Provide the [X, Y] coordinate of the cell's center where the given text is located.  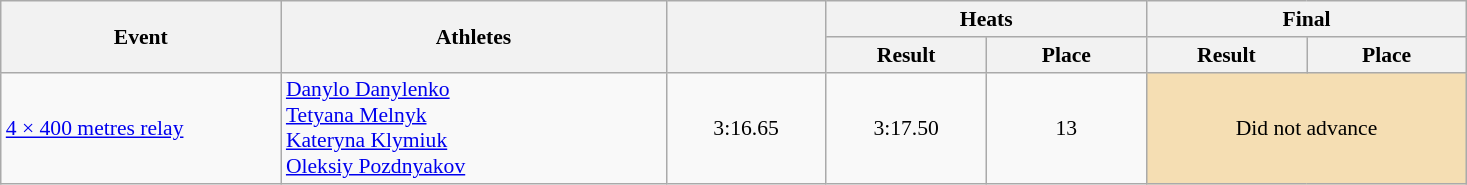
Final [1306, 19]
3:16.65 [746, 128]
4 × 400 metres relay [141, 128]
Event [141, 36]
13 [1066, 128]
3:17.50 [906, 128]
Danylo DanylenkoTetyana MelnykKateryna KlymiukOleksiy Pozdnyakov [474, 128]
Heats [986, 19]
Did not advance [1306, 128]
Athletes [474, 36]
